Return [x, y] of the center of cell containing provided text 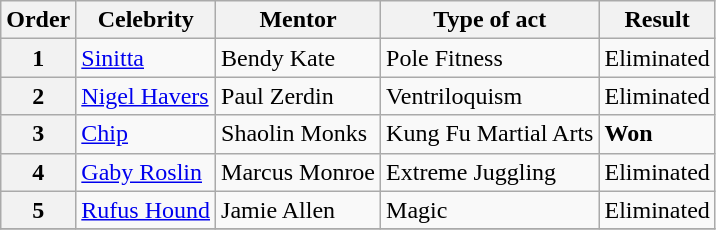
Pole Fitness [490, 58]
Kung Fu Martial Arts [490, 134]
Sinitta [146, 58]
1 [38, 58]
Bendy Kate [298, 58]
Gaby Roslin [146, 172]
Shaolin Monks [298, 134]
4 [38, 172]
Extreme Juggling [490, 172]
Chip [146, 134]
5 [38, 210]
2 [38, 96]
Won [657, 134]
Type of act [490, 20]
Magic [490, 210]
Ventriloquism [490, 96]
Order [38, 20]
Mentor [298, 20]
Nigel Havers [146, 96]
Rufus Hound [146, 210]
Jamie Allen [298, 210]
3 [38, 134]
Marcus Monroe [298, 172]
Celebrity [146, 20]
Paul Zerdin [298, 96]
Result [657, 20]
